Search for the cell housing the specified text and yield its (x, y) center coordinate. 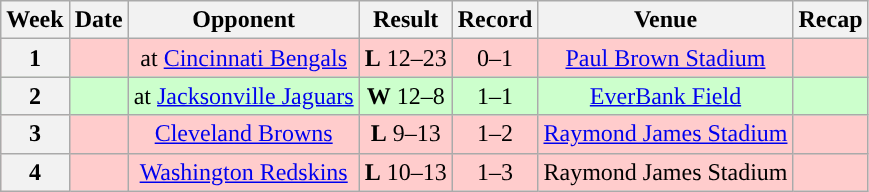
3 (35, 134)
Venue (666, 20)
Recap (830, 20)
2 (35, 96)
1–3 (495, 172)
1–2 (495, 134)
L 12–23 (406, 58)
1–1 (495, 96)
Cleveland Browns (244, 134)
EverBank Field (666, 96)
Paul Brown Stadium (666, 58)
Washington Redskins (244, 172)
Date (98, 20)
1 (35, 58)
at Cincinnati Bengals (244, 58)
L 9–13 (406, 134)
Opponent (244, 20)
L 10–13 (406, 172)
W 12–8 (406, 96)
Record (495, 20)
at Jacksonville Jaguars (244, 96)
Week (35, 20)
4 (35, 172)
Result (406, 20)
0–1 (495, 58)
